From the cell containing the given text, extract its center point as (X, Y) coordinate. 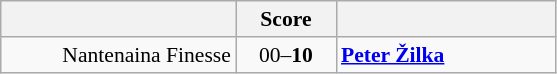
Peter Žilka (446, 55)
Score (286, 19)
Nantenaina Finesse (118, 55)
00–10 (286, 55)
